Determine the (x, y) coordinate at the center of the cell enclosing the given text.  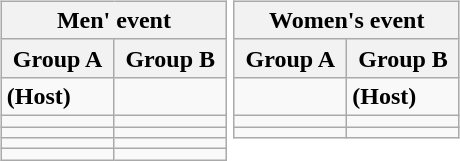
Men' event (114, 20)
Women's event (346, 20)
